Extract the [x, y] coordinate from the center of the cell holding the provided text.  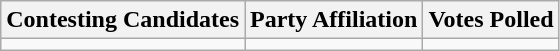
Votes Polled [491, 20]
Party Affiliation [334, 20]
Contesting Candidates [123, 20]
